Pinpoint the cell where the given text exists, returning its [X, Y] midpoint coordinate. 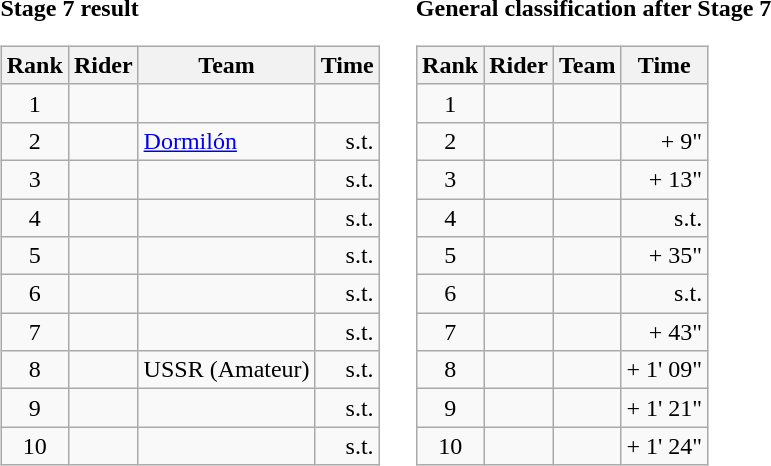
+ 9" [664, 141]
+ 13" [664, 179]
USSR (Amateur) [226, 370]
+ 43" [664, 332]
+ 1' 24" [664, 446]
+ 1' 21" [664, 408]
Dormilón [226, 141]
+ 35" [664, 256]
+ 1' 09" [664, 370]
